Scan for the cell matching the given text and deliver its (X, Y) coordinate at center. 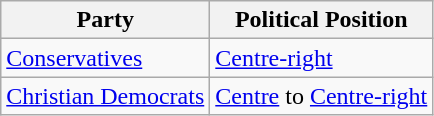
Party (106, 20)
Christian Democrats (106, 96)
Centre to Centre-right (322, 96)
Political Position (322, 20)
Centre-right (322, 58)
Conservatives (106, 58)
